Return the (X, Y) coordinate for the center point of the cell that contains the specified text.  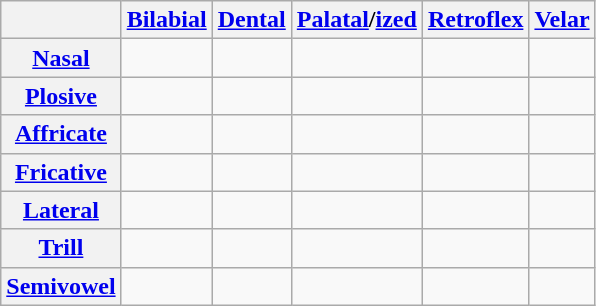
Bilabial (166, 20)
Nasal (61, 58)
Lateral (61, 210)
Semivowel (61, 286)
Velar (562, 20)
Trill (61, 248)
Fricative (61, 172)
Plosive (61, 96)
Palatal/ized (356, 20)
Affricate (61, 134)
Retroflex (476, 20)
Dental (252, 20)
